From the cell containing the given text, extract its center point as (X, Y) coordinate. 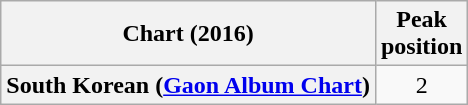
Chart (2016) (188, 34)
South Korean (Gaon Album Chart) (188, 85)
2 (421, 85)
Peakposition (421, 34)
